Return (x, y) of the center of cell containing provided text 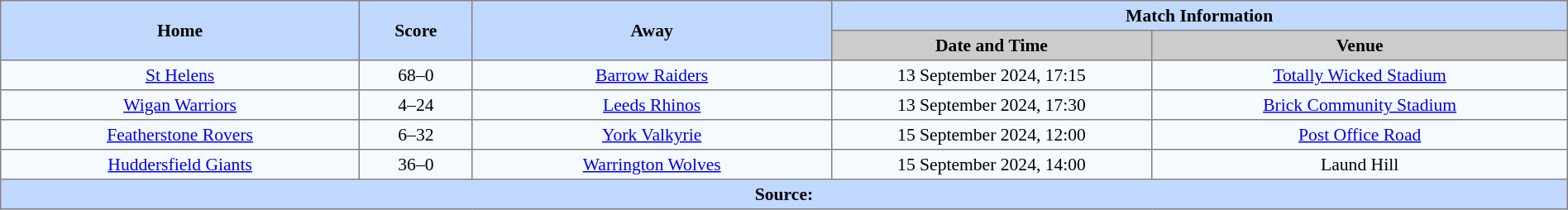
Laund Hill (1360, 165)
15 September 2024, 14:00 (992, 165)
St Helens (180, 75)
6–32 (415, 135)
Away (652, 31)
Source: (784, 194)
Home (180, 31)
York Valkyrie (652, 135)
Huddersfield Giants (180, 165)
15 September 2024, 12:00 (992, 135)
Date and Time (992, 45)
Score (415, 31)
68–0 (415, 75)
Match Information (1199, 16)
Leeds Rhinos (652, 105)
Warrington Wolves (652, 165)
Barrow Raiders (652, 75)
13 September 2024, 17:15 (992, 75)
Venue (1360, 45)
Featherstone Rovers (180, 135)
Post Office Road (1360, 135)
4–24 (415, 105)
Brick Community Stadium (1360, 105)
36–0 (415, 165)
Wigan Warriors (180, 105)
13 September 2024, 17:30 (992, 105)
Totally Wicked Stadium (1360, 75)
